Provide the [x, y] coordinate of the cell's center where the given text is located.  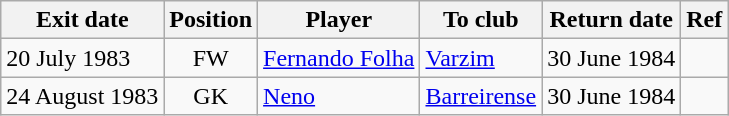
FW [211, 58]
Fernando Folha [339, 58]
24 August 1983 [82, 96]
Barreirense [481, 96]
Player [339, 20]
Varzim [481, 58]
Ref [704, 20]
20 July 1983 [82, 58]
Exit date [82, 20]
GK [211, 96]
To club [481, 20]
Neno [339, 96]
Position [211, 20]
Return date [612, 20]
